Return the (x, y) coordinate for the center point of the cell that contains the specified text.  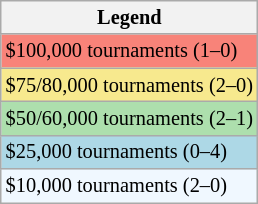
$50/60,000 tournaments (2–1) (130, 118)
$10,000 tournaments (2–0) (130, 186)
$75/80,000 tournaments (2–0) (130, 85)
$100,000 tournaments (1–0) (130, 51)
$25,000 tournaments (0–4) (130, 152)
Legend (130, 17)
